From the cell containing the given text, extract its center point as (x, y) coordinate. 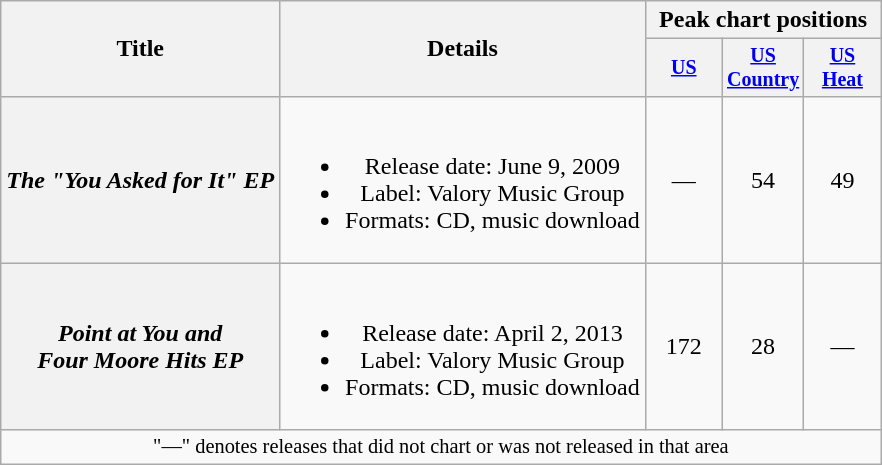
Peak chart positions (763, 20)
28 (763, 346)
US (684, 68)
US Country (763, 68)
54 (763, 180)
49 (842, 180)
"—" denotes releases that did not chart or was not released in that area (441, 447)
The "You Asked for It" EP (140, 180)
172 (684, 346)
Release date: June 9, 2009Label: Valory Music GroupFormats: CD, music download (463, 180)
Title (140, 49)
Release date: April 2, 2013Label: Valory Music GroupFormats: CD, music download (463, 346)
USHeat (842, 68)
Details (463, 49)
Point at You andFour Moore Hits EP (140, 346)
